Output the [X, Y] coordinate of the center of the cell containing the given text.  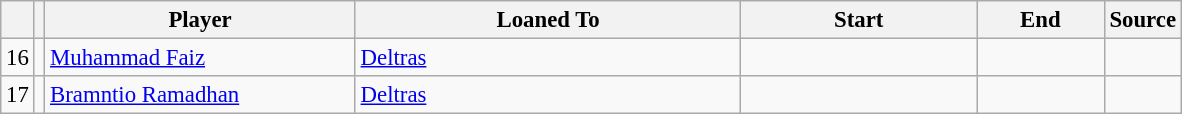
End [1040, 20]
17 [18, 95]
Muhammad Faiz [200, 58]
Player [200, 20]
Source [1142, 20]
Loaned To [548, 20]
Bramntio Ramadhan [200, 95]
Start [859, 20]
16 [18, 58]
